Output the (x, y) coordinate of the center of the cell containing the given text.  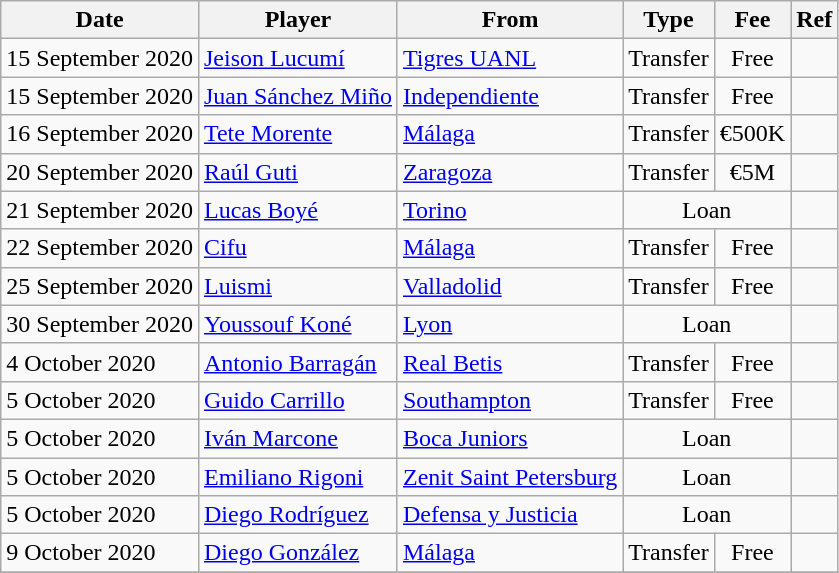
16 September 2020 (100, 134)
Tete Morente (298, 134)
From (510, 20)
Diego González (298, 553)
Jeison Lucumí (298, 58)
Emiliano Rigoni (298, 477)
Real Betis (510, 362)
Juan Sánchez Miño (298, 96)
Zenit Saint Petersburg (510, 477)
Tigres UANL (510, 58)
Youssouf Koné (298, 324)
Southampton (510, 400)
Torino (510, 210)
€5M (752, 172)
Cifu (298, 248)
Player (298, 20)
Type (669, 20)
Guido Carrillo (298, 400)
Zaragoza (510, 172)
Antonio Barragán (298, 362)
25 September 2020 (100, 286)
Lyon (510, 324)
Raúl Guti (298, 172)
Independiente (510, 96)
Fee (752, 20)
Lucas Boyé (298, 210)
Diego Rodríguez (298, 515)
Iván Marcone (298, 438)
Defensa y Justicia (510, 515)
30 September 2020 (100, 324)
Valladolid (510, 286)
Luismi (298, 286)
21 September 2020 (100, 210)
Boca Juniors (510, 438)
€500K (752, 134)
4 October 2020 (100, 362)
9 October 2020 (100, 553)
Ref (814, 20)
20 September 2020 (100, 172)
Date (100, 20)
22 September 2020 (100, 248)
